Return (X, Y) of the center of cell containing provided text 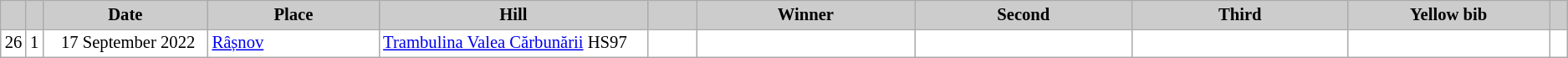
Trambulina Valea Cărbunării HS97 (513, 43)
26 (13, 43)
17 September 2022 (125, 43)
Hill (513, 14)
Place (294, 14)
1 (34, 43)
Yellow bib (1448, 14)
Râșnov (294, 43)
Date (125, 14)
Second (1024, 14)
Winner (806, 14)
Third (1240, 14)
